Determine the [X, Y] coordinate at the center of the cell enclosing the given text.  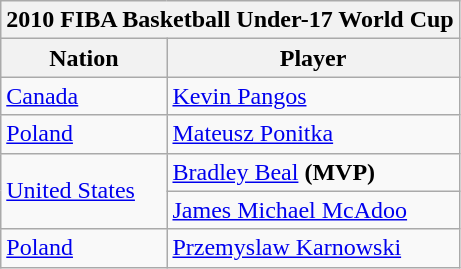
2010 FIBA Basketball Under-17 World Cup [230, 20]
Player [313, 58]
Bradley Beal (MVP) [313, 172]
Nation [84, 58]
Przemyslaw Karnowski [313, 248]
Kevin Pangos [313, 96]
United States [84, 191]
James Michael McAdoo [313, 210]
Canada [84, 96]
Mateusz Ponitka [313, 134]
